Provide the (x, y) coordinate of the cell's center where the given text is located.  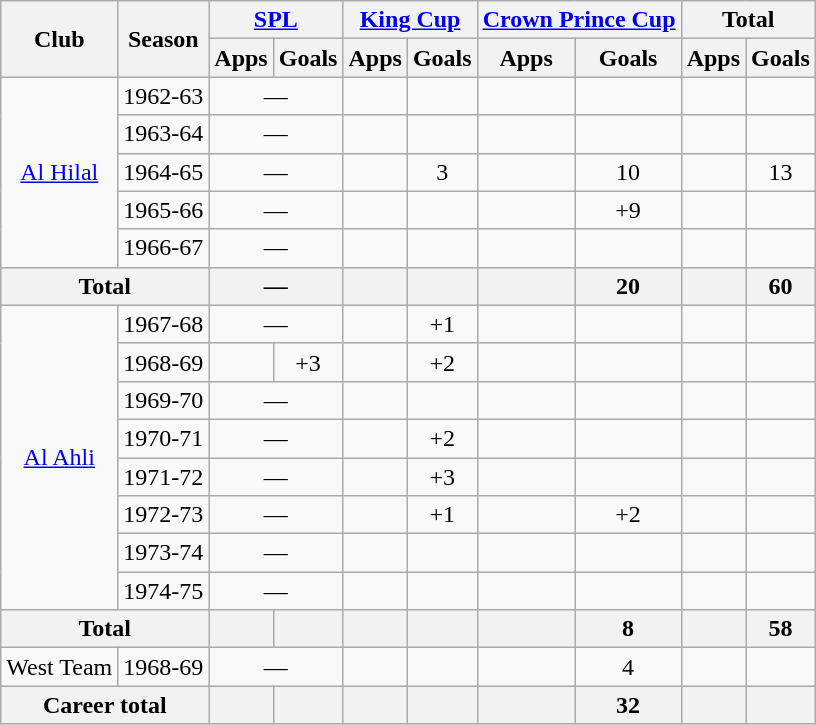
1967-68 (164, 324)
+9 (628, 210)
1972-73 (164, 515)
Crown Prince Cup (579, 20)
Al Hilal (60, 172)
1965-66 (164, 210)
32 (628, 705)
8 (628, 629)
King Cup (410, 20)
West Team (60, 667)
1970-71 (164, 438)
1966-67 (164, 248)
10 (628, 172)
Career total (105, 705)
Al Ahli (60, 457)
SPL (276, 20)
1964-65 (164, 172)
1962-63 (164, 96)
4 (628, 667)
1973-74 (164, 553)
3 (442, 172)
1971-72 (164, 477)
1969-70 (164, 400)
1974-75 (164, 591)
Season (164, 39)
60 (781, 286)
58 (781, 629)
Club (60, 39)
1963-64 (164, 134)
20 (628, 286)
13 (781, 172)
